Capture the cell that displays the provided text and extract its [x, y] central coordinate. 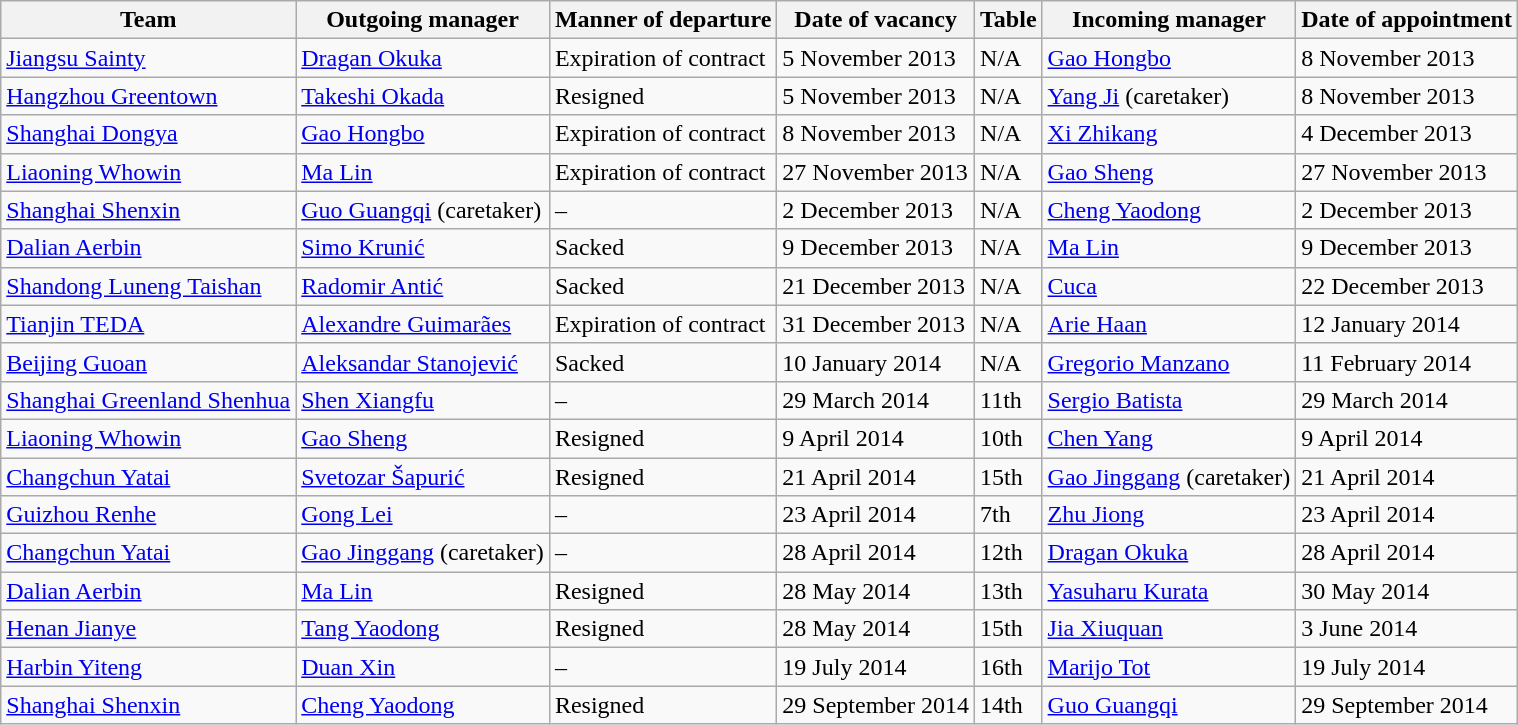
13th [1009, 591]
Manner of departure [662, 20]
Date of vacancy [876, 20]
14th [1009, 705]
12th [1009, 553]
Yasuharu Kurata [1169, 591]
Henan Jianye [148, 629]
Jiangsu Sainty [148, 58]
Duan Xin [423, 667]
Chen Yang [1169, 438]
Gregorio Manzano [1169, 362]
4 December 2013 [1407, 134]
16th [1009, 667]
Incoming manager [1169, 20]
Jia Xiuquan [1169, 629]
Takeshi Okada [423, 96]
Radomir Antić [423, 286]
Sergio Batista [1169, 400]
Guizhou Renhe [148, 515]
11 February 2014 [1407, 362]
Guo Guangqi (caretaker) [423, 210]
Shandong Luneng Taishan [148, 286]
7th [1009, 515]
22 December 2013 [1407, 286]
21 December 2013 [876, 286]
Xi Zhikang [1169, 134]
3 June 2014 [1407, 629]
Team [148, 20]
Shanghai Greenland Shenhua [148, 400]
Arie Haan [1169, 324]
Zhu Jiong [1169, 515]
Harbin Yiteng [148, 667]
Cuca [1169, 286]
Simo Krunić [423, 248]
31 December 2013 [876, 324]
Tianjin TEDA [148, 324]
10 January 2014 [876, 362]
Aleksandar Stanojević [423, 362]
Guo Guangqi [1169, 705]
Date of appointment [1407, 20]
Hangzhou Greentown [148, 96]
Beijing Guoan [148, 362]
30 May 2014 [1407, 591]
Marijo Tot [1169, 667]
Gong Lei [423, 515]
Shanghai Dongya [148, 134]
Outgoing manager [423, 20]
11th [1009, 400]
Svetozar Šapurić [423, 477]
Tang Yaodong [423, 629]
Shen Xiangfu [423, 400]
12 January 2014 [1407, 324]
Table [1009, 20]
10th [1009, 438]
Alexandre Guimarães [423, 324]
Yang Ji (caretaker) [1169, 96]
